Identify which cell holds the provided text, then report its [x, y] central coordinate. 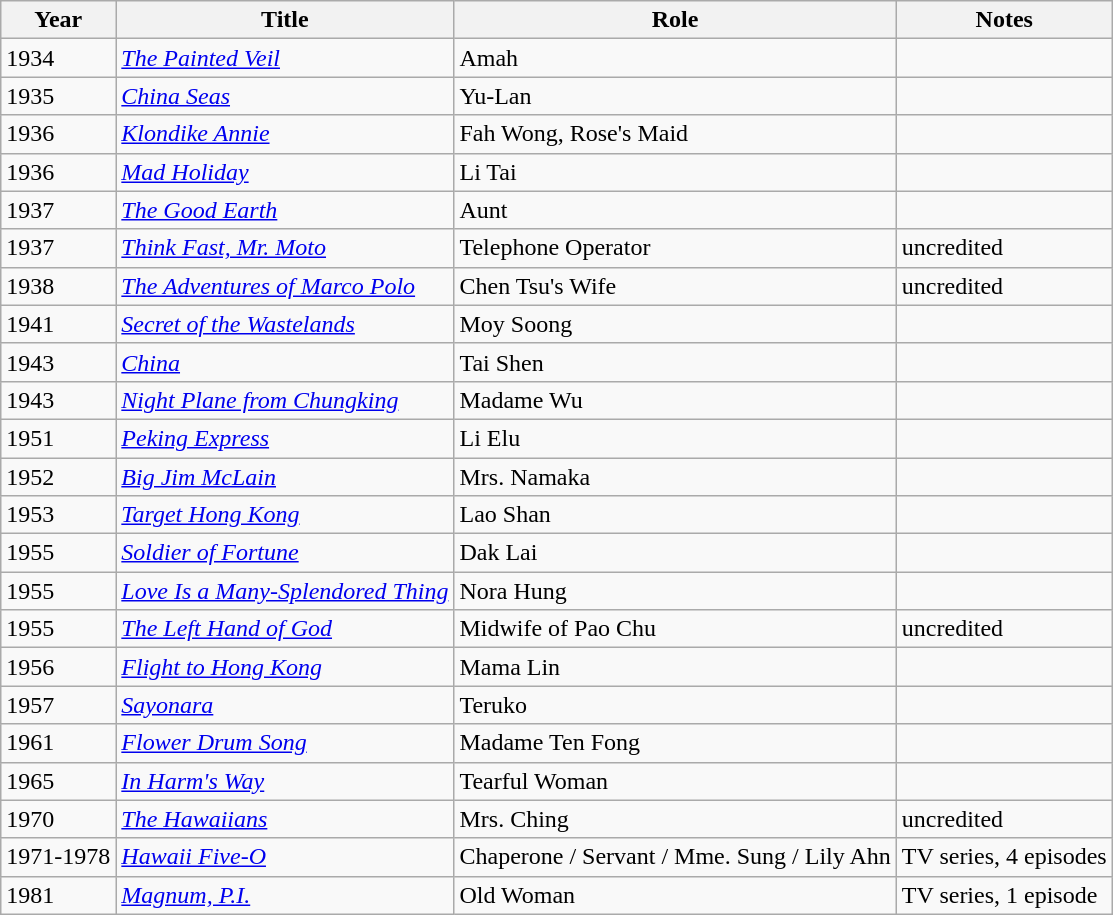
1957 [58, 705]
China [285, 362]
Mrs. Ching [675, 819]
Target Hong Kong [285, 515]
In Harm's Way [285, 781]
Title [285, 20]
Amah [675, 58]
Think Fast, Mr. Moto [285, 248]
Secret of the Wastelands [285, 324]
Notes [1004, 20]
Yu-Lan [675, 96]
Hawaii Five-O [285, 857]
Flower Drum Song [285, 743]
1951 [58, 438]
Sayonara [285, 705]
Soldier of Fortune [285, 553]
Nora Hung [675, 591]
Fah Wong, Rose's Maid [675, 134]
Chaperone / Servant / Mme. Sung / Lily Ahn [675, 857]
The Painted Veil [285, 58]
Madame Ten Fong [675, 743]
1935 [58, 96]
Year [58, 20]
Aunt [675, 210]
The Adventures of Marco Polo [285, 286]
1961 [58, 743]
1956 [58, 667]
1941 [58, 324]
Moy Soong [675, 324]
Love Is a Many-Splendored Thing [285, 591]
1934 [58, 58]
China Seas [285, 96]
1953 [58, 515]
The Good Earth [285, 210]
Flight to Hong Kong [285, 667]
Dak Lai [675, 553]
Telephone Operator [675, 248]
TV series, 1 episode [1004, 895]
TV series, 4 episodes [1004, 857]
The Hawaiians [285, 819]
Li Tai [675, 172]
Mad Holiday [285, 172]
Klondike Annie [285, 134]
Chen Tsu's Wife [675, 286]
Role [675, 20]
Magnum, P.I. [285, 895]
1970 [58, 819]
Mrs. Namaka [675, 477]
Tai Shen [675, 362]
Li Elu [675, 438]
1981 [58, 895]
1971-1978 [58, 857]
Teruko [675, 705]
1952 [58, 477]
Big Jim McLain [285, 477]
1965 [58, 781]
1938 [58, 286]
Madame Wu [675, 400]
Night Plane from Chungking [285, 400]
The Left Hand of God [285, 629]
Midwife of Pao Chu [675, 629]
Lao Shan [675, 515]
Peking Express [285, 438]
Tearful Woman [675, 781]
Mama Lin [675, 667]
Old Woman [675, 895]
